Extract the (X, Y) coordinate from the center of the cell holding the provided text.  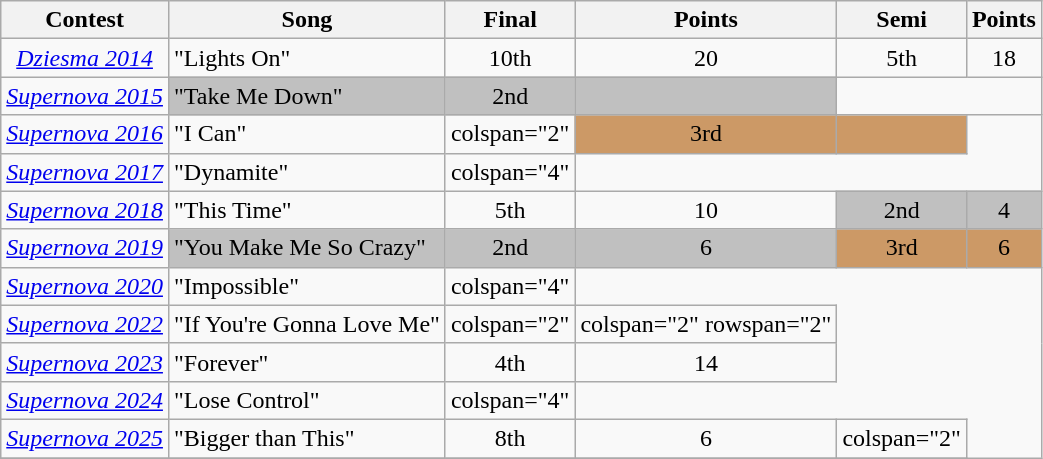
Supernova 2019 (85, 248)
Supernova 2016 (85, 134)
20 (706, 58)
14 (706, 362)
Contest (85, 20)
8th (510, 438)
Supernova 2023 (85, 362)
Supernova 2022 (85, 324)
"I Can" (306, 134)
4th (510, 362)
10th (510, 58)
Song (306, 20)
10 (706, 210)
Supernova 2025 (85, 438)
Supernova 2024 (85, 400)
"Lights On" (306, 58)
"If You're Gonna Love Me" (306, 324)
"Take Me Down" (306, 96)
Dziesma 2014 (85, 58)
"This Time" (306, 210)
"Bigger than This" (306, 438)
"Lose Control" (306, 400)
Semi (902, 20)
4 (1004, 210)
Supernova 2017 (85, 172)
"You Make Me So Crazy" (306, 248)
Supernova 2020 (85, 286)
colspan="2" rowspan="2" (706, 324)
Supernova 2015 (85, 96)
"Impossible" (306, 286)
"Dynamite" (306, 172)
Final (510, 20)
18 (1004, 58)
"Forever" (306, 362)
Supernova 2018 (85, 210)
